Provide the (x, y) coordinate of the cell's center where the given text is located.  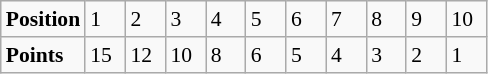
Points (43, 55)
7 (346, 19)
Position (43, 19)
15 (105, 55)
12 (145, 55)
9 (426, 19)
